Extract the [x, y] coordinate from the center of the cell holding the provided text.  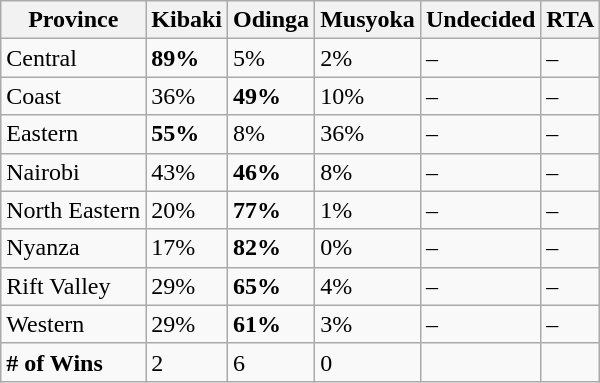
Rift Valley [74, 286]
20% [187, 210]
Undecided [480, 20]
Coast [74, 96]
10% [368, 96]
Central [74, 58]
0% [368, 248]
Western [74, 324]
# of Wins [74, 362]
4% [368, 286]
49% [272, 96]
46% [272, 172]
65% [272, 286]
Nairobi [74, 172]
Musyoka [368, 20]
77% [272, 210]
Odinga [272, 20]
55% [187, 134]
6 [272, 362]
Kibaki [187, 20]
61% [272, 324]
Nyanza [74, 248]
Eastern [74, 134]
1% [368, 210]
5% [272, 58]
43% [187, 172]
3% [368, 324]
RTA [570, 20]
82% [272, 248]
0 [368, 362]
2% [368, 58]
17% [187, 248]
89% [187, 58]
North Eastern [74, 210]
2 [187, 362]
Province [74, 20]
